Return [X, Y] of the center of cell containing provided text 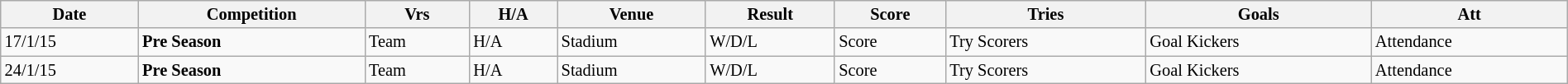
Vrs [417, 14]
24/1/15 [69, 70]
Venue [632, 14]
Goals [1259, 14]
Competition [251, 14]
Att [1469, 14]
Result [770, 14]
Date [69, 14]
Tries [1045, 14]
17/1/15 [69, 42]
